Extract the (x, y) coordinate from the center of the cell holding the provided text.  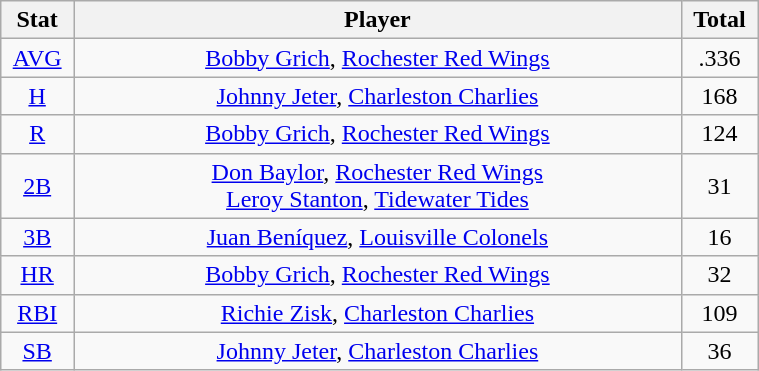
HR (38, 275)
32 (719, 275)
Stat (38, 20)
168 (719, 96)
SB (38, 351)
Don Baylor, Rochester Red Wings Leroy Stanton, Tidewater Tides (378, 186)
Player (378, 20)
RBI (38, 313)
H (38, 96)
2B (38, 186)
16 (719, 237)
.336 (719, 58)
Total (719, 20)
31 (719, 186)
AVG (38, 58)
124 (719, 134)
Richie Zisk, Charleston Charlies (378, 313)
36 (719, 351)
R (38, 134)
Juan Beníquez, Louisville Colonels (378, 237)
3B (38, 237)
109 (719, 313)
